Identify which cell holds the provided text, then report its [X, Y] central coordinate. 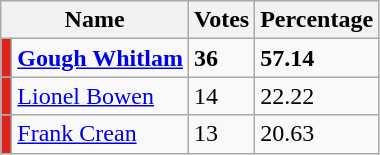
Percentage [317, 20]
57.14 [317, 58]
Frank Crean [100, 134]
36 [221, 58]
Name [95, 20]
22.22 [317, 96]
13 [221, 134]
Votes [221, 20]
Gough Whitlam [100, 58]
14 [221, 96]
Lionel Bowen [100, 96]
20.63 [317, 134]
